Detect which cell encompasses the target text, then output its (X, Y) center coordinate. 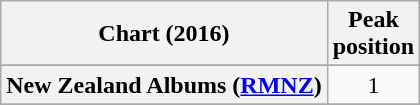
Peak position (373, 34)
1 (373, 85)
New Zealand Albums (RMNZ) (164, 85)
Chart (2016) (164, 34)
